Find where the given text appears and provide that cell's center as [X, Y] coordinate. 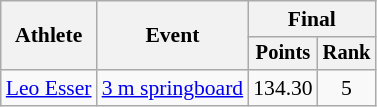
Rank [347, 54]
3 m springboard [173, 88]
Points [282, 54]
134.30 [282, 88]
5 [347, 88]
Athlete [49, 36]
Leo Esser [49, 88]
Event [173, 36]
Final [312, 19]
